For the text-containing cell, return its midpoint in [x, y] coordinate format. 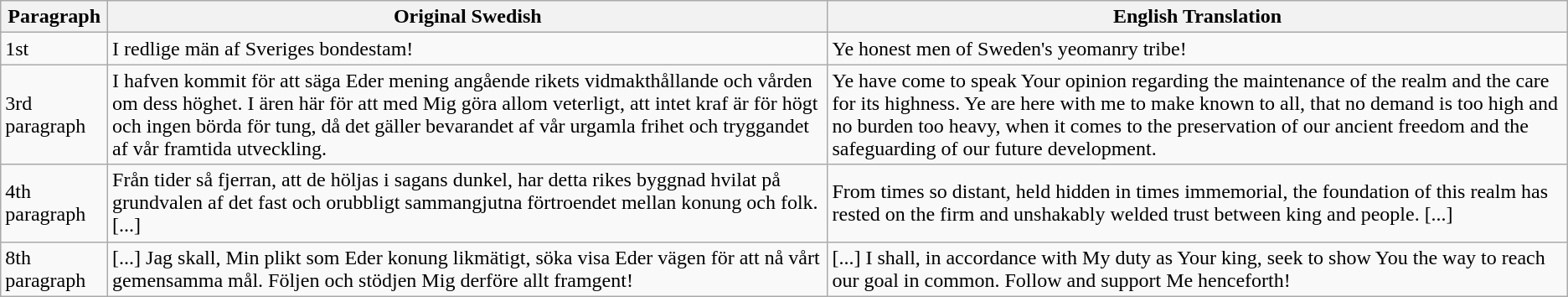
[...] I shall, in accordance with My duty as Your king, seek to show You the way to reach our goal in common. Follow and support Me henceforth! [1198, 268]
Paragraph [54, 17]
4th paragraph [54, 203]
English Translation [1198, 17]
1st [54, 49]
I redlige män af Sveriges bondestam! [467, 49]
8th paragraph [54, 268]
3rd paragraph [54, 114]
Ye honest men of Sweden's yeomanry tribe! [1198, 49]
Original Swedish [467, 17]
